Search for the cell housing the specified text and yield its (x, y) center coordinate. 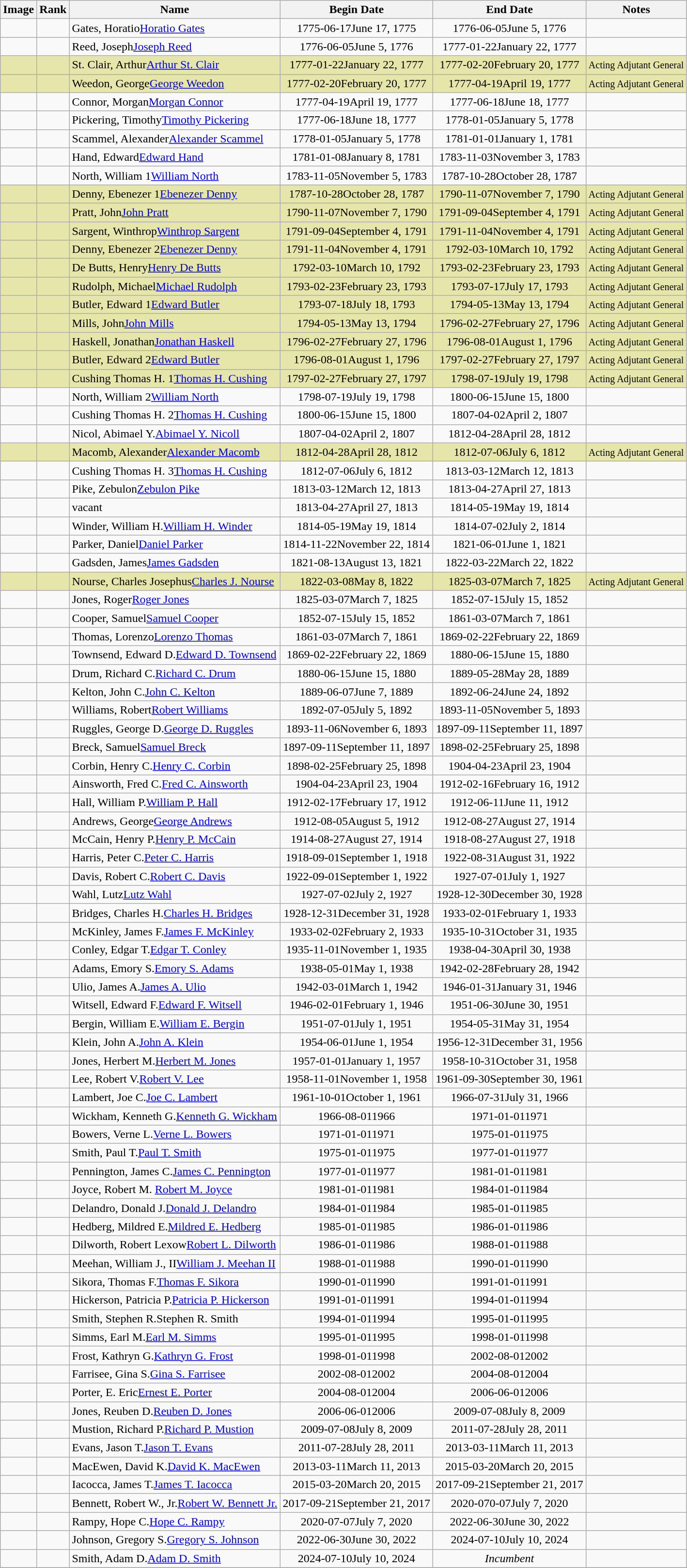
Parker, DanielDaniel Parker (174, 544)
1912-08-27August 27, 1914 (510, 821)
1793-07-18July 18, 1793 (357, 305)
Ruggles, George D.George D. Ruggles (174, 729)
Pratt, JohnJohn Pratt (174, 212)
Reed, JosephJoseph Reed (174, 47)
1961-09-30September 30, 1961 (510, 1079)
Lambert, Joe C.Joe C. Lambert (174, 1097)
Jones, RogerRoger Jones (174, 600)
End Date (510, 10)
1775-06-17June 17, 1775 (357, 28)
Townsend, Edward D.Edward D. Townsend (174, 655)
Rank (53, 10)
Begin Date (357, 10)
1892-06-24June 24, 1892 (510, 692)
Simms, Earl M.Earl M. Simms (174, 1337)
Butler, Edward 1Edward Butler (174, 305)
1942-03-01March 1, 1942 (357, 987)
1912-06-11June 11, 1912 (510, 802)
Bridges, Charles H.Charles H. Bridges (174, 913)
Jones, Reuben D.Reuben D. Jones (174, 1411)
1966-08-011966 (357, 1116)
1918-09-01September 1, 1918 (357, 858)
1893-11-06November 6, 1893 (357, 729)
Pickering, TimothyTimothy Pickering (174, 120)
1928-12-31December 31, 1928 (357, 913)
Conley, Edgar T.Edgar T. Conley (174, 950)
2020-070-07July 7, 2020 (510, 1503)
Connor, MorganMorgan Connor (174, 102)
Cooper, SamuelSamuel Cooper (174, 618)
Hickerson, Patricia P.Patricia P. Hickerson (174, 1300)
Image (18, 10)
1814-11-22November 22, 1814 (357, 544)
1918-08-27August 27, 1918 (510, 839)
Bowers, Verne L.Verne L. Bowers (174, 1134)
Frost, Kathryn G.Kathryn G. Frost (174, 1355)
Smith, Paul T.Paul T. Smith (174, 1153)
Joyce, Robert M. Robert M. Joyce (174, 1190)
Smith, Stephen R.Stephen R. Smith (174, 1319)
Davis, Robert C.Robert C. Davis (174, 876)
1927-07-02July 2, 1927 (357, 895)
Nicol, Abimael Y.Abimael Y. Nicoll (174, 434)
Thomas, LorenzoLorenzo Thomas (174, 637)
Cushing Thomas H. 1Thomas H. Cushing (174, 378)
1942-02-28February 28, 1942 (510, 968)
Harris, Peter C.Peter C. Harris (174, 858)
Breck, SamuelSamuel Breck (174, 747)
Hedberg, Mildred E.Mildred E. Hedberg (174, 1226)
Wickham, Kenneth G.Kenneth G. Wickham (174, 1116)
1781-01-01January 1, 1781 (510, 139)
Name (174, 10)
1956-12-31December 31, 1956 (510, 1042)
1951-07-01July 1, 1951 (357, 1024)
1946-02-01February 1, 1946 (357, 1005)
De Butts, HenryHenry De Butts (174, 268)
Adams, Emory S.Emory S. Adams (174, 968)
Denny, Ebenezer 2Ebenezer Denny (174, 249)
Hand, EdwardEdward Hand (174, 157)
1938-04-30April 30, 1938 (510, 950)
Williams, RobertRobert Williams (174, 710)
North, William 2William North (174, 397)
1914-08-27August 27, 1914 (357, 839)
1966-07-31July 31, 1966 (510, 1097)
vacant (174, 507)
1957-01-01January 1, 1957 (357, 1060)
1889-05-28May 28, 1889 (510, 673)
Rampy, Hope C.Hope C. Rampy (174, 1521)
Cushing Thomas H. 2Thomas H. Cushing (174, 415)
1781-01-08January 8, 1781 (357, 157)
1951-06-30June 30, 1951 (510, 1005)
Sargent, WinthropWinthrop Sargent (174, 231)
1912-02-17February 17, 1912 (357, 802)
1793-07-17July 17, 1793 (510, 286)
Jones, Herbert M.Herbert M. Jones (174, 1060)
1927-07-01July 1, 1927 (510, 876)
Meehan, William J., IIWilliam J. Meehan II (174, 1263)
McCain, Henry P.Henry P. McCain (174, 839)
1922-09-01September 1, 1922 (357, 876)
Corbin, Henry C.Henry C. Corbin (174, 765)
Haskell, JonathanJonathan Haskell (174, 342)
Sikora, Thomas F.Thomas F. Sikora (174, 1282)
1822-03-22March 22, 1822 (510, 563)
Weedon, GeorgeGeorge Weedon (174, 83)
Dilworth, Robert LexowRobert L. Dilworth (174, 1245)
Delandro, Donald J.Donald J. Delandro (174, 1208)
1935-11-01November 1, 1935 (357, 950)
Andrews, GeorgeGeorge Andrews (174, 821)
Wahl, LutzLutz Wahl (174, 895)
St. Clair, ArthurArthur St. Clair (174, 65)
Incumbent (510, 1558)
1935-10-31October 31, 1935 (510, 931)
Gadsden, JamesJames Gadsden (174, 563)
Scammel, AlexanderAlexander Scammel (174, 139)
Hall, William P.William P. Hall (174, 802)
Klein, John A.John A. Klein (174, 1042)
Rudolph, MichaelMichael Rudolph (174, 286)
Johnson, Gregory S.Gregory S. Johnson (174, 1540)
MacEwen, David K.David K. MacEwen (174, 1466)
1954-05-31May 31, 1954 (510, 1024)
1958-11-01November 1, 1958 (357, 1079)
Pike, ZebulonZebulon Pike (174, 489)
1922-08-31August 31, 1922 (510, 858)
Butler, Edward 2Edward Butler (174, 360)
1958-10-31October 31, 1958 (510, 1060)
Macomb, AlexanderAlexander Macomb (174, 452)
2020-07-07July 7, 2020 (357, 1521)
1961-10-01October 1, 1961 (357, 1097)
1821-08-13August 13, 1821 (357, 563)
Notes (636, 10)
1821-06-01June 1, 1821 (510, 544)
Witsell, Edward F.Edward F. Witsell (174, 1005)
Mustion, Richard P.Richard P. Mustion (174, 1429)
Bennett, Robert W., Jr.Robert W. Bennett Jr. (174, 1503)
Winder, William H.William H. Winder (174, 526)
Denny, Ebenezer 1Ebenezer Denny (174, 194)
Farrisee, Gina S.Gina S. Farrisee (174, 1374)
1912-08-05August 5, 1912 (357, 821)
McKinley, James F.James F. McKinley (174, 931)
Evans, Jason T.Jason T. Evans (174, 1448)
1783-11-05November 5, 1783 (357, 175)
1933-02-02February 2, 1933 (357, 931)
Pennington, James C.James C. Pennington (174, 1171)
1822-03-08May 8, 1822 (357, 581)
1889-06-07June 7, 1889 (357, 692)
1814-07-02July 2, 1814 (510, 526)
1928-12-30December 30, 1928 (510, 895)
North, William 1William North (174, 175)
Drum, Richard C.Richard C. Drum (174, 673)
Ainsworth, Fred C.Fred C. Ainsworth (174, 784)
1783-11-03November 3, 1783 (510, 157)
Nourse, Charles JosephusCharles J. Nourse (174, 581)
1946-01-31January 31, 1946 (510, 987)
1893-11-05November 5, 1893 (510, 710)
1933-02-01February 1, 1933 (510, 913)
Bergin, William E.William E. Bergin (174, 1024)
1892-07-05July 5, 1892 (357, 710)
1954-06-01June 1, 1954 (357, 1042)
Kelton, John C.John C. Kelton (174, 692)
Gates, HoratioHoratio Gates (174, 28)
Iacocca, James T.James T. Iacocca (174, 1485)
Smith, Adam D.Adam D. Smith (174, 1558)
1938-05-01May 1, 1938 (357, 968)
Ulio, James A.James A. Ulio (174, 987)
Porter, E. EricErnest E. Porter (174, 1392)
Lee, Robert V.Robert V. Lee (174, 1079)
1912-02-16February 16, 1912 (510, 784)
Mills, JohnJohn Mills (174, 323)
Cushing Thomas H. 3Thomas H. Cushing (174, 470)
